Return the (X, Y) coordinate for the center point of the cell that contains the specified text.  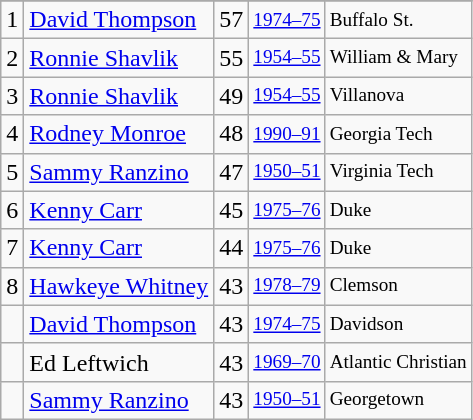
55 (232, 58)
7 (12, 248)
44 (232, 248)
1990–91 (287, 134)
Virginia Tech (398, 172)
2 (12, 58)
1969–70 (287, 362)
Ed Leftwich (119, 362)
45 (232, 210)
1 (12, 20)
Atlantic Christian (398, 362)
1978–79 (287, 286)
Davidson (398, 324)
8 (12, 286)
3 (12, 96)
Rodney Monroe (119, 134)
49 (232, 96)
47 (232, 172)
Buffalo St. (398, 20)
Clemson (398, 286)
5 (12, 172)
57 (232, 20)
4 (12, 134)
Hawkeye Whitney (119, 286)
6 (12, 210)
Georgetown (398, 400)
Villanova (398, 96)
Georgia Tech (398, 134)
48 (232, 134)
William & Mary (398, 58)
